Provide the (x, y) coordinate of the cell's center where the given text is located.  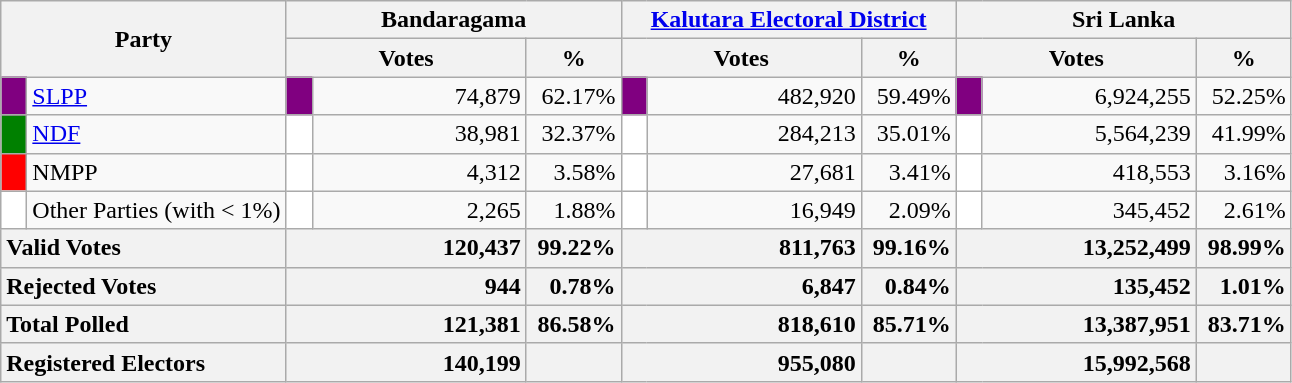
818,610 (741, 324)
Rejected Votes (144, 286)
1.88% (574, 210)
Registered Electors (144, 362)
482,920 (754, 96)
Sri Lanka (1124, 20)
41.99% (1244, 134)
59.49% (908, 96)
NMPP (156, 172)
1.01% (1244, 286)
955,080 (741, 362)
98.99% (1244, 248)
2.61% (1244, 210)
SLPP (156, 96)
83.71% (1244, 324)
Total Polled (144, 324)
Valid Votes (144, 248)
6,924,255 (1089, 96)
345,452 (1089, 210)
6,847 (741, 286)
32.37% (574, 134)
3.41% (908, 172)
135,452 (1076, 286)
2.09% (908, 210)
140,199 (406, 362)
15,992,568 (1076, 362)
811,763 (741, 248)
Kalutara Electoral District (788, 20)
Other Parties (with < 1%) (156, 210)
120,437 (406, 248)
27,681 (754, 172)
99.16% (908, 248)
3.58% (574, 172)
38,981 (419, 134)
74,879 (419, 96)
13,252,499 (1076, 248)
284,213 (754, 134)
121,381 (406, 324)
16,949 (754, 210)
13,387,951 (1076, 324)
NDF (156, 134)
86.58% (574, 324)
2,265 (419, 210)
35.01% (908, 134)
99.22% (574, 248)
944 (406, 286)
4,312 (419, 172)
3.16% (1244, 172)
0.78% (574, 286)
0.84% (908, 286)
52.25% (1244, 96)
418,553 (1089, 172)
5,564,239 (1089, 134)
Bandaragama (454, 20)
62.17% (574, 96)
Party (144, 39)
85.71% (908, 324)
